Extract the [X, Y] coordinate from the center of the cell holding the provided text.  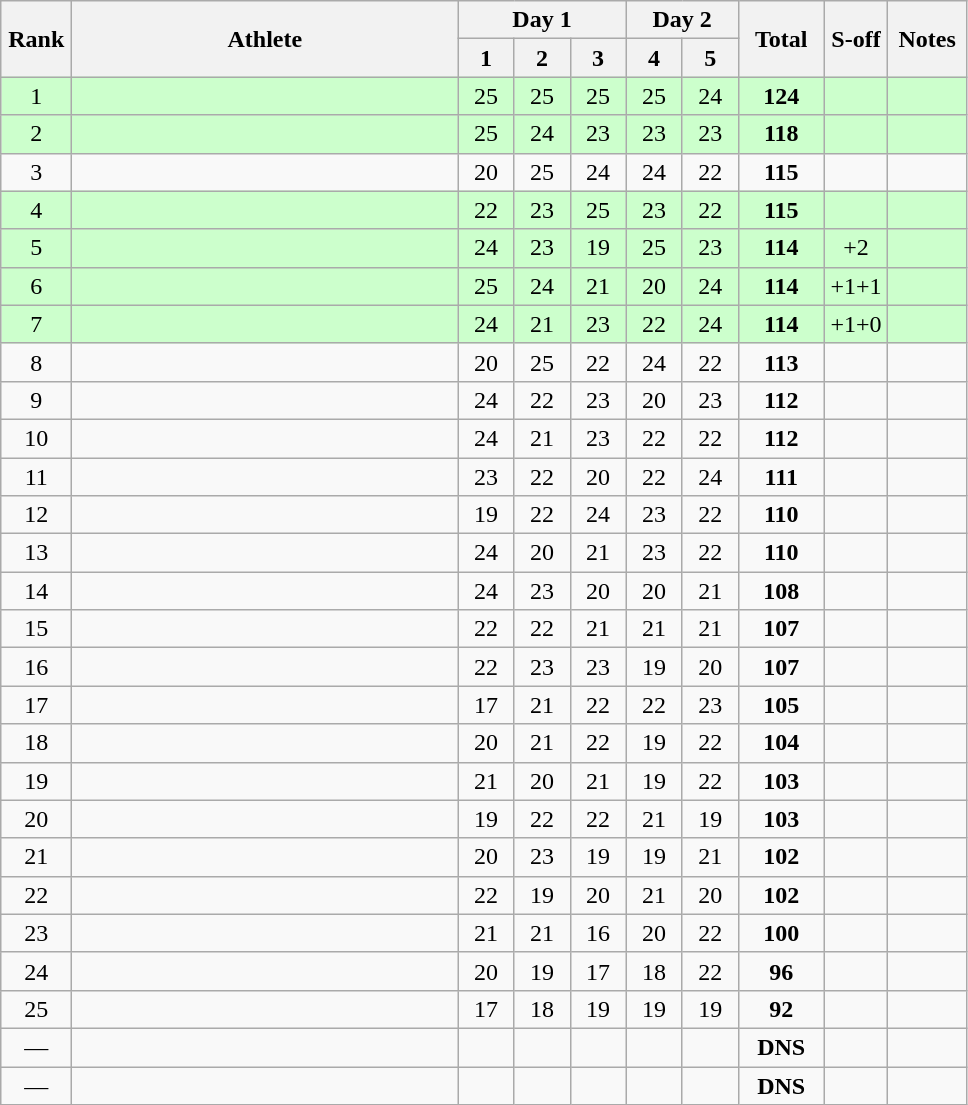
14 [36, 591]
13 [36, 553]
Athlete [265, 39]
6 [36, 286]
104 [781, 743]
Rank [36, 39]
92 [781, 1009]
+1+1 [856, 286]
12 [36, 515]
15 [36, 629]
+1+0 [856, 324]
108 [781, 591]
96 [781, 971]
124 [781, 96]
118 [781, 134]
Notes [928, 39]
8 [36, 362]
111 [781, 477]
100 [781, 933]
105 [781, 705]
Day 1 [542, 20]
11 [36, 477]
7 [36, 324]
Total [781, 39]
S-off [856, 39]
113 [781, 362]
+2 [856, 248]
10 [36, 438]
Day 2 [682, 20]
9 [36, 400]
